Extract the [x, y] coordinate from the center of the cell holding the provided text.  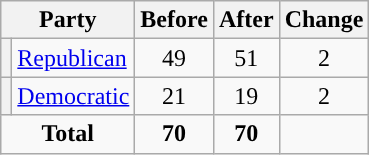
19 [246, 96]
21 [174, 96]
Democratic [74, 96]
Republican [74, 58]
49 [174, 58]
Party [68, 20]
Total [68, 134]
After [246, 20]
Change [324, 20]
51 [246, 58]
Before [174, 20]
